Provide the [x, y] coordinate of the cell's center where the given text is located.  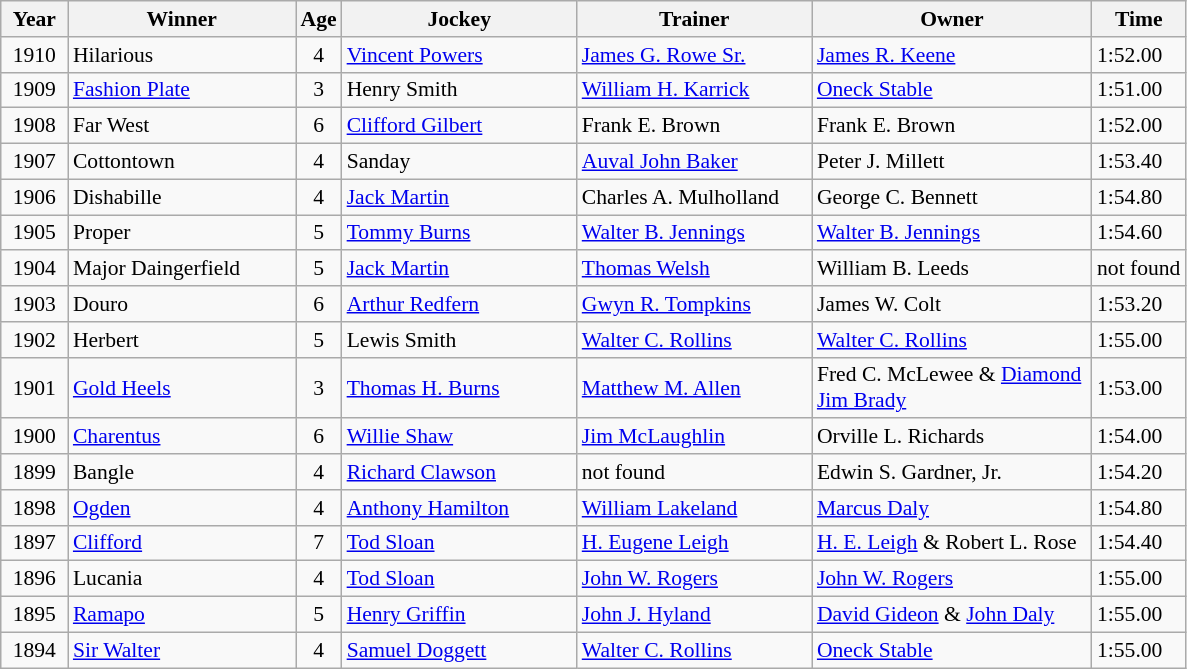
James G. Rowe Sr. [694, 55]
1:51.00 [1138, 90]
Jockey [460, 19]
1:53.40 [1138, 162]
William Lakeland [694, 508]
H. E. Leigh & Robert L. Rose [952, 543]
Cottontown [182, 162]
1897 [34, 543]
Herbert [182, 340]
Auval John Baker [694, 162]
Gwyn R. Tompkins [694, 304]
1908 [34, 126]
Henry Griffin [460, 615]
1:54.00 [1138, 437]
Orville L. Richards [952, 437]
1903 [34, 304]
1895 [34, 615]
1896 [34, 579]
Vincent Powers [460, 55]
Thomas H. Burns [460, 388]
Tommy Burns [460, 233]
Lewis Smith [460, 340]
7 [319, 543]
Henry Smith [460, 90]
George C. Bennett [952, 197]
James R. Keene [952, 55]
Gold Heels [182, 388]
1906 [34, 197]
Matthew M. Allen [694, 388]
Charentus [182, 437]
1:53.20 [1138, 304]
William B. Leeds [952, 269]
Bangle [182, 472]
Marcus Daly [952, 508]
Owner [952, 19]
Thomas Welsh [694, 269]
Sanday [460, 162]
Year [34, 19]
Time [1138, 19]
Winner [182, 19]
1:54.60 [1138, 233]
1910 [34, 55]
1904 [34, 269]
1900 [34, 437]
1905 [34, 233]
Fred C. McLewee & Diamond Jim Brady [952, 388]
1909 [34, 90]
1899 [34, 472]
1902 [34, 340]
Major Daingerfield [182, 269]
John J. Hyland [694, 615]
Trainer [694, 19]
Far West [182, 126]
Edwin S. Gardner, Jr. [952, 472]
1894 [34, 650]
Peter J. Millett [952, 162]
Clifford Gilbert [460, 126]
1:54.40 [1138, 543]
Sir Walter [182, 650]
1907 [34, 162]
1901 [34, 388]
Anthony Hamilton [460, 508]
Fashion Plate [182, 90]
Arthur Redfern [460, 304]
Proper [182, 233]
Lucania [182, 579]
H. Eugene Leigh [694, 543]
1:54.20 [1138, 472]
Dishabille [182, 197]
Ramapo [182, 615]
Clifford [182, 543]
1898 [34, 508]
Hilarious [182, 55]
Ogden [182, 508]
Jim McLaughlin [694, 437]
Douro [182, 304]
David Gideon & John Daly [952, 615]
Willie Shaw [460, 437]
William H. Karrick [694, 90]
Age [319, 19]
James W. Colt [952, 304]
1:53.00 [1138, 388]
Samuel Doggett [460, 650]
Charles A. Mulholland [694, 197]
Richard Clawson [460, 472]
